From the cell containing the given text, extract its center point as (X, Y) coordinate. 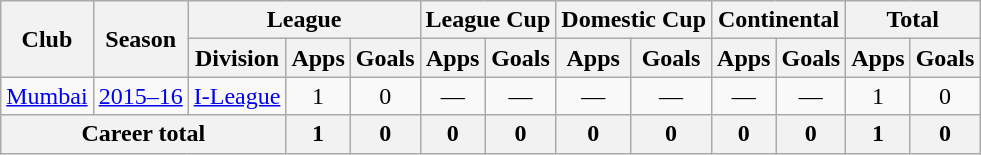
Continental (779, 20)
I-League (237, 96)
Club (47, 39)
Season (140, 39)
Career total (144, 134)
Domestic Cup (634, 20)
2015–16 (140, 96)
Mumbai (47, 96)
Division (237, 58)
Total (913, 20)
League (304, 20)
League Cup (488, 20)
